Provide the [x, y] coordinate of the cell's center where the given text is located.  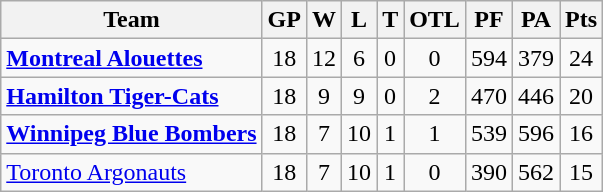
6 [360, 58]
Hamilton Tiger-Cats [132, 96]
Montreal Alouettes [132, 58]
594 [488, 58]
2 [435, 96]
GP [284, 20]
W [324, 20]
390 [488, 172]
OTL [435, 20]
12 [324, 58]
596 [536, 134]
24 [582, 58]
PF [488, 20]
470 [488, 96]
Toronto Argonauts [132, 172]
T [390, 20]
Pts [582, 20]
446 [536, 96]
PA [536, 20]
Winnipeg Blue Bombers [132, 134]
L [360, 20]
562 [536, 172]
Team [132, 20]
379 [536, 58]
539 [488, 134]
16 [582, 134]
20 [582, 96]
15 [582, 172]
